From the cell containing the given text, extract its center point as [x, y] coordinate. 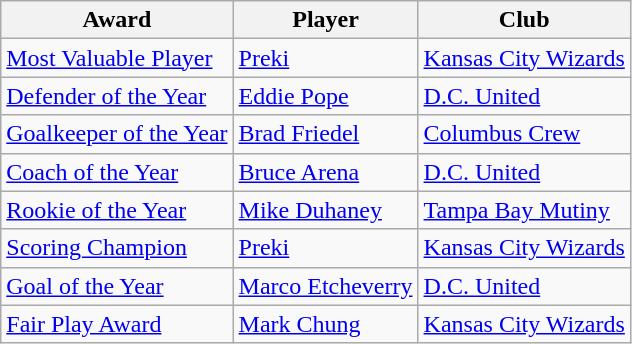
Scoring Champion [117, 248]
Marco Etcheverry [326, 286]
Columbus Crew [524, 134]
Fair Play Award [117, 324]
Coach of the Year [117, 172]
Award [117, 20]
Defender of the Year [117, 96]
Bruce Arena [326, 172]
Mark Chung [326, 324]
Rookie of the Year [117, 210]
Tampa Bay Mutiny [524, 210]
Most Valuable Player [117, 58]
Club [524, 20]
Mike Duhaney [326, 210]
Goal of the Year [117, 286]
Goalkeeper of the Year [117, 134]
Brad Friedel [326, 134]
Eddie Pope [326, 96]
Player [326, 20]
